Extract the [X, Y] coordinate from the center of the cell holding the provided text.  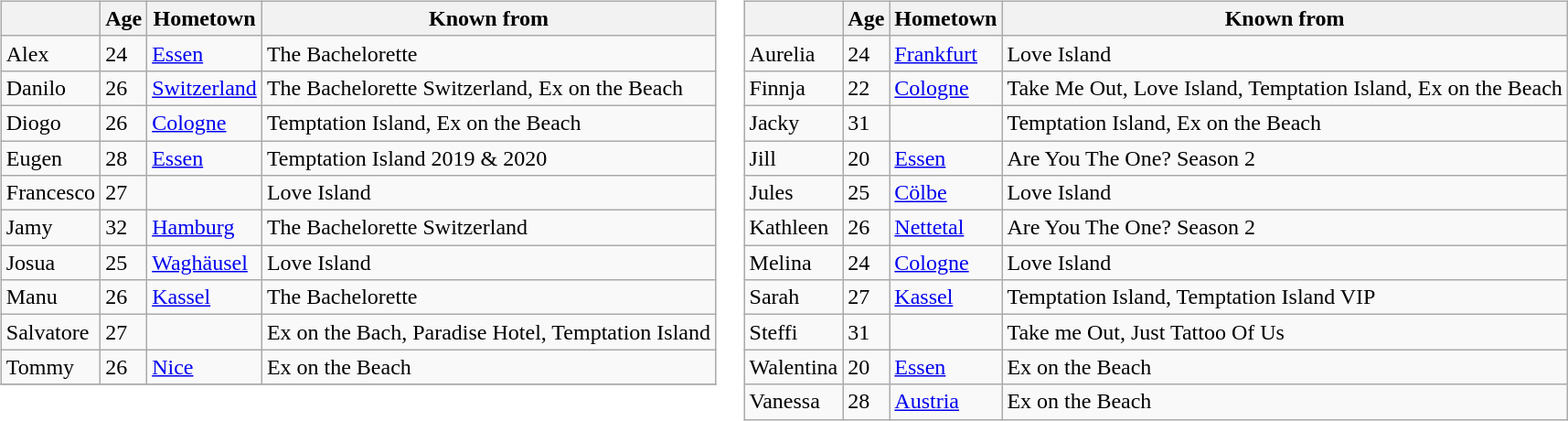
Sarah [794, 297]
Temptation Island, Temptation Island VIP [1285, 297]
Kathleen [794, 228]
Nice [205, 367]
Nettetal [945, 228]
The Bachelorette Switzerland, Ex on the Beach [488, 88]
Frankfurt [945, 53]
22 [867, 88]
Waghäusel [205, 263]
Josua [50, 263]
Finnja [794, 88]
Hamburg [205, 228]
Melina [794, 263]
Aurelia [794, 53]
Jill [794, 158]
Take Me Out, Love Island, Temptation Island, Ex on the Beach [1285, 88]
Alex [50, 53]
Jamy [50, 228]
Jules [794, 193]
Danilo [50, 88]
Temptation Island 2019 & 2020 [488, 158]
Salvatore [50, 332]
Vanessa [794, 402]
Walentina [794, 367]
Switzerland [205, 88]
Manu [50, 297]
Diogo [50, 123]
Francesco [50, 193]
32 [124, 228]
Jacky [794, 123]
The Bachelorette Switzerland [488, 228]
Austria [945, 402]
Cölbe [945, 193]
Steffi [794, 332]
Tommy [50, 367]
Eugen [50, 158]
Ex on the Bach, Paradise Hotel, Temptation Island [488, 332]
Take me Out, Just Tattoo Of Us [1285, 332]
